Extract the [x, y] coordinate from the center of the cell holding the provided text.  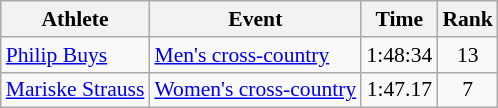
Philip Buys [76, 55]
Event [255, 19]
Men's cross-country [255, 55]
7 [468, 90]
1:48:34 [399, 55]
Athlete [76, 19]
Mariske Strauss [76, 90]
Time [399, 19]
1:47.17 [399, 90]
13 [468, 55]
Women's cross-country [255, 90]
Rank [468, 19]
